Locate the cell with the specified text and output its (x, y) center coordinate. 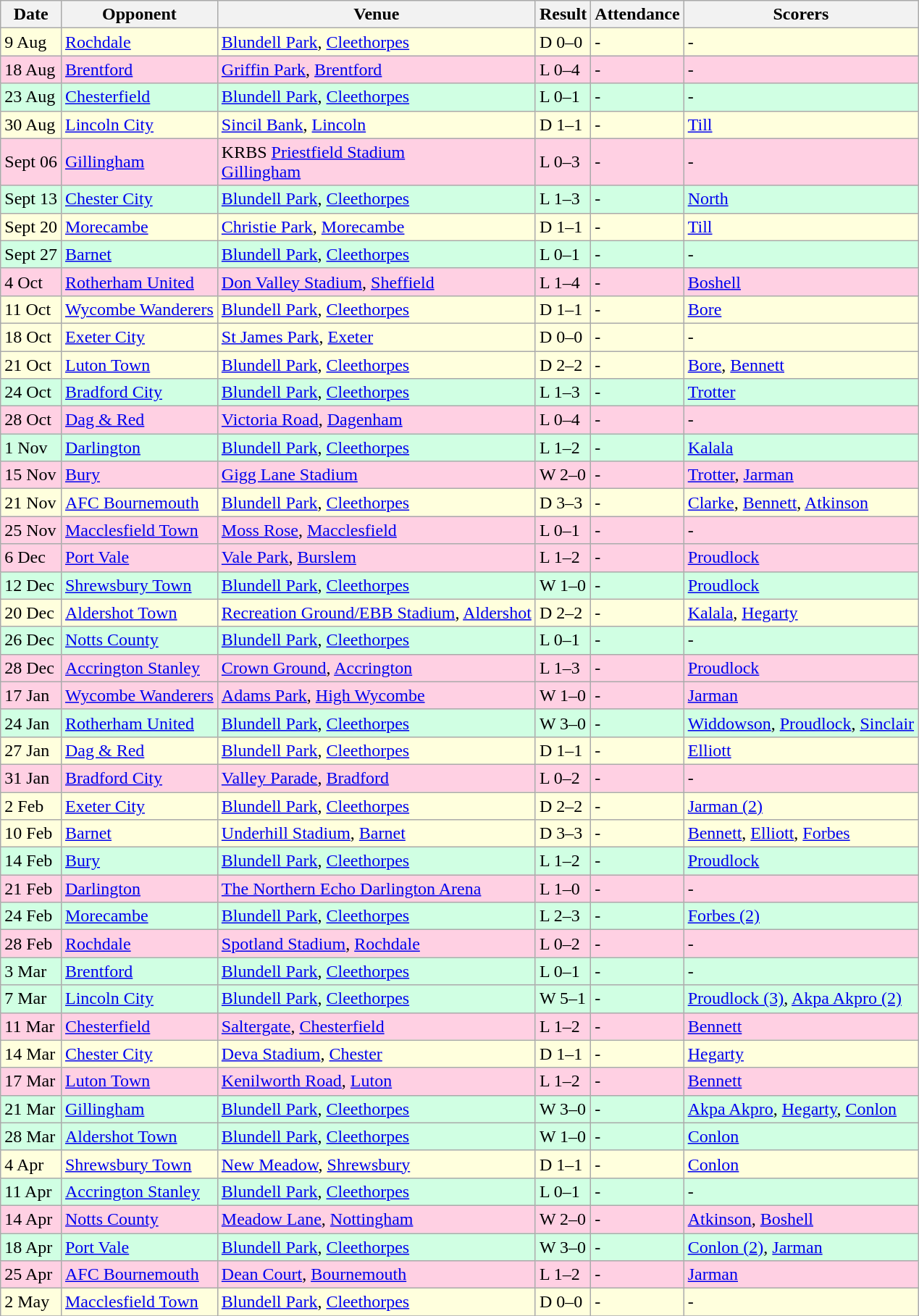
Proudlock (3), Akpa Akpro (2) (801, 999)
Bore (801, 309)
17 Mar (31, 1081)
Valley Parade, Bradford (377, 778)
28 Dec (31, 668)
Deva Stadium, Chester (377, 1054)
18 Aug (31, 70)
28 Mar (31, 1136)
Forbes (2) (801, 916)
7 Mar (31, 999)
28 Feb (31, 944)
14 Feb (31, 861)
Sept 06 (31, 162)
Sept 20 (31, 227)
W 5–1 (563, 999)
14 Mar (31, 1054)
L 0–3 (563, 162)
Trotter, Jarman (801, 475)
Attendance (637, 14)
11 Mar (31, 1026)
Vale Park, Burslem (377, 558)
Griffin Park, Brentford (377, 70)
2 Feb (31, 806)
Don Valley Stadium, Sheffield (377, 282)
Recreation Ground/EBB Stadium, Aldershot (377, 613)
Venue (377, 14)
21 Oct (31, 364)
Kalala, Hegarty (801, 613)
The Northern Echo Darlington Arena (377, 889)
Kalala (801, 448)
Sept 27 (31, 254)
Meadow Lane, Nottingham (377, 1219)
Akpa Akpro, Hegarty, Conlon (801, 1109)
2 May (31, 1302)
20 Dec (31, 613)
28 Oct (31, 420)
6 Dec (31, 558)
Underhill Stadium, Barnet (377, 834)
21 Feb (31, 889)
24 Jan (31, 723)
4 Apr (31, 1164)
Atkinson, Boshell (801, 1219)
Victoria Road, Dagenham (377, 420)
L 2–3 (563, 916)
Clarke, Bennett, Atkinson (801, 503)
18 Oct (31, 337)
9 Aug (31, 42)
Boshell (801, 282)
25 Apr (31, 1275)
Gigg Lane Stadium (377, 475)
18 Apr (31, 1246)
23 Aug (31, 97)
Opponent (139, 14)
Kenilworth Road, Luton (377, 1081)
Saltergate, Chesterfield (377, 1026)
Widdowson, Proudlock, Sinclair (801, 723)
Date (31, 14)
Spotland Stadium, Rochdale (377, 944)
L 1–4 (563, 282)
Sept 13 (31, 199)
Dean Court, Bournemouth (377, 1275)
1 Nov (31, 448)
Trotter (801, 393)
Adams Park, High Wycombe (377, 695)
25 Nov (31, 530)
11 Apr (31, 1191)
L 1–0 (563, 889)
14 Apr (31, 1219)
New Meadow, Shrewsbury (377, 1164)
Sincil Bank, Lincoln (377, 125)
St James Park, Exeter (377, 337)
12 Dec (31, 585)
Elliott (801, 750)
11 Oct (31, 309)
4 Oct (31, 282)
Bore, Bennett (801, 364)
21 Mar (31, 1109)
21 Nov (31, 503)
Jarman (2) (801, 806)
10 Feb (31, 834)
27 Jan (31, 750)
24 Feb (31, 916)
15 Nov (31, 475)
Result (563, 14)
Scorers (801, 14)
Conlon (2), Jarman (801, 1246)
31 Jan (31, 778)
KRBS Priestfield StadiumGillingham (377, 162)
26 Dec (31, 640)
17 Jan (31, 695)
24 Oct (31, 393)
3 Mar (31, 971)
30 Aug (31, 125)
Moss Rose, Macclesfield (377, 530)
Crown Ground, Accrington (377, 668)
North (801, 199)
Bennett, Elliott, Forbes (801, 834)
Hegarty (801, 1054)
Christie Park, Morecambe (377, 227)
